Detect which cell encompasses the target text, then output its (x, y) center coordinate. 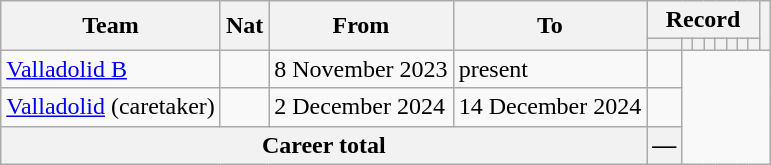
present (550, 69)
— (664, 145)
Nat (244, 26)
Record (703, 20)
Valladolid (caretaker) (111, 107)
Career total (324, 145)
8 November 2023 (361, 69)
2 December 2024 (361, 107)
14 December 2024 (550, 107)
To (550, 26)
From (361, 26)
Valladolid B (111, 69)
Team (111, 26)
